Detect which cell encompasses the target text, then output its [x, y] center coordinate. 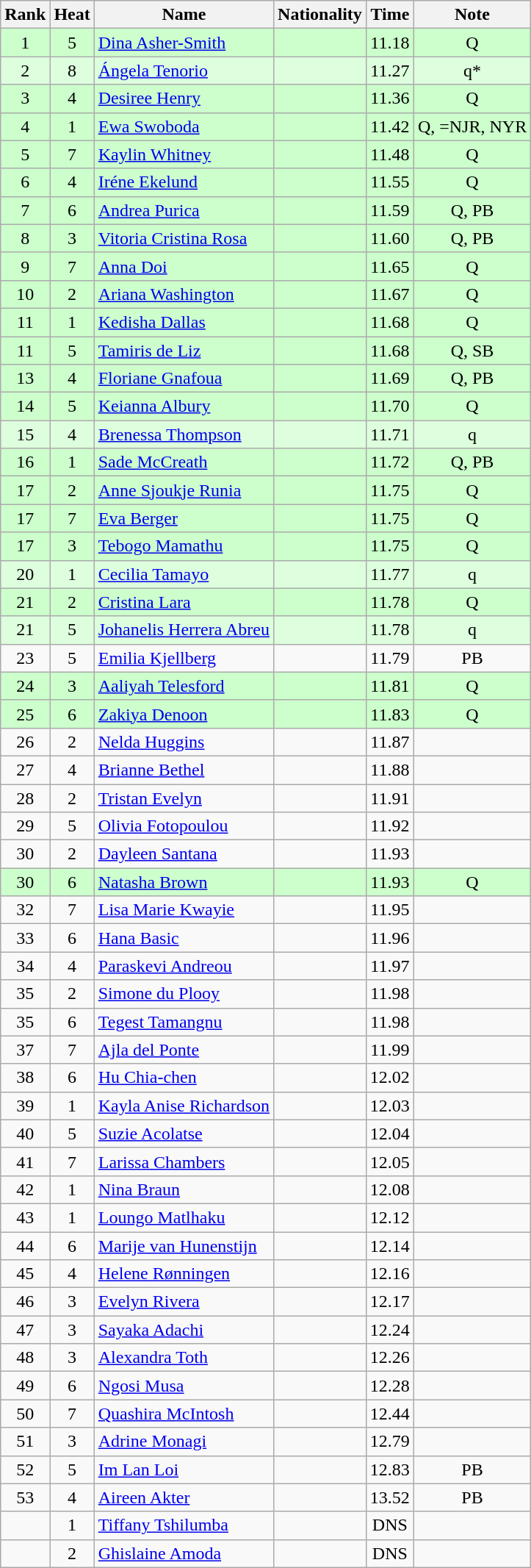
Cristina Lara [184, 602]
10 [25, 294]
Sayaka Adachi [184, 1330]
12.16 [389, 1274]
Q, =NJR, NYR [472, 126]
25 [25, 714]
Iréne Ekelund [184, 182]
11.99 [389, 1050]
11.42 [389, 126]
Tamiris de Liz [184, 351]
Kedisha Dallas [184, 322]
12.04 [389, 1134]
Nina Braun [184, 1189]
12.08 [389, 1189]
12.28 [389, 1386]
11.87 [389, 742]
45 [25, 1274]
Simone du Plooy [184, 994]
33 [25, 938]
12.83 [389, 1469]
Dayleen Santana [184, 854]
12.12 [389, 1217]
12.17 [389, 1302]
29 [25, 826]
Anne Sjoukje Runia [184, 490]
28 [25, 798]
23 [25, 658]
11.79 [389, 658]
Dina Asher-Smith [184, 43]
Kaylin Whitney [184, 154]
Rank [25, 15]
34 [25, 966]
16 [25, 462]
13.52 [389, 1497]
Ngosi Musa [184, 1386]
11.95 [389, 910]
Suzie Acolatse [184, 1134]
11.97 [389, 966]
11.67 [389, 294]
Nelda Huggins [184, 742]
Helene Rønningen [184, 1274]
Ariana Washington [184, 294]
11.70 [389, 407]
Tiffany Tshilumba [184, 1525]
Desiree Henry [184, 99]
11.65 [389, 266]
Lisa Marie Kwayie [184, 910]
13 [25, 379]
12.05 [389, 1161]
14 [25, 407]
q* [472, 71]
20 [25, 574]
Note [472, 15]
Heat [72, 15]
Q, SB [472, 351]
12.26 [389, 1358]
Ajla del Ponte [184, 1050]
42 [25, 1189]
11.27 [389, 71]
Tegest Tamangnu [184, 1022]
Anna Doi [184, 266]
49 [25, 1386]
11.81 [389, 686]
11.77 [389, 574]
Vitoria Cristina Rosa [184, 238]
11.55 [389, 182]
46 [25, 1302]
12.03 [389, 1106]
Adrine Monagi [184, 1442]
41 [25, 1161]
Im Lan Loi [184, 1469]
Name [184, 15]
Eva Berger [184, 518]
32 [25, 910]
Ghislaine Amoda [184, 1553]
Brianne Bethel [184, 770]
11.96 [389, 938]
11.18 [389, 43]
Natasha Brown [184, 882]
Ángela Tenorio [184, 71]
12.79 [389, 1442]
Alexandra Toth [184, 1358]
Quashira McIntosh [184, 1414]
9 [25, 266]
48 [25, 1358]
51 [25, 1442]
Aireen Akter [184, 1497]
44 [25, 1246]
Emilia Kjellberg [184, 658]
43 [25, 1217]
11.83 [389, 714]
12.44 [389, 1414]
11.91 [389, 798]
Ewa Swoboda [184, 126]
37 [25, 1050]
Tebogo Mamathu [184, 546]
11.71 [389, 434]
Kayla Anise Richardson [184, 1106]
47 [25, 1330]
Hana Basic [184, 938]
11.48 [389, 154]
11.92 [389, 826]
Marije van Hunenstijn [184, 1246]
40 [25, 1134]
Aaliyah Telesford [184, 686]
Loungo Matlhaku [184, 1217]
38 [25, 1078]
11.88 [389, 770]
27 [25, 770]
Tristan Evelyn [184, 798]
12.02 [389, 1078]
11.59 [389, 210]
50 [25, 1414]
39 [25, 1106]
11.36 [389, 99]
Sade McCreath [184, 462]
Johanelis Herrera Abreu [184, 630]
53 [25, 1497]
12.14 [389, 1246]
Time [389, 15]
11.60 [389, 238]
12.24 [389, 1330]
Paraskevi Andreou [184, 966]
Larissa Chambers [184, 1161]
Floriane Gnafoua [184, 379]
26 [25, 742]
Nationality [320, 15]
Brenessa Thompson [184, 434]
Keianna Albury [184, 407]
15 [25, 434]
24 [25, 686]
Hu Chia-chen [184, 1078]
11.72 [389, 462]
Olivia Fotopoulou [184, 826]
Andrea Purica [184, 210]
Cecilia Tamayo [184, 574]
Zakiya Denoon [184, 714]
Evelyn Rivera [184, 1302]
11.69 [389, 379]
52 [25, 1469]
